Find where the given text appears and provide that cell's center as [x, y] coordinate. 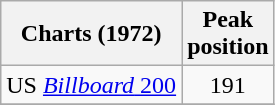
Peakposition [228, 34]
US Billboard 200 [92, 85]
Charts (1972) [92, 34]
191 [228, 85]
